Output the [X, Y] coordinate of the center of the cell containing the given text.  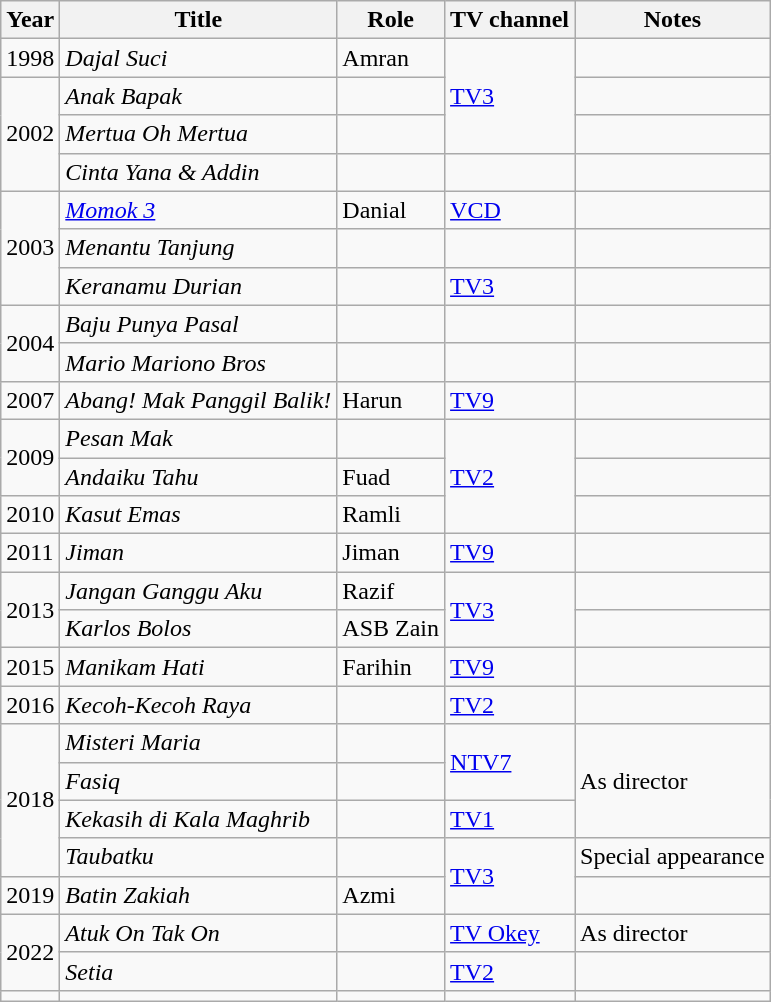
Kekasih di Kala Maghrib [198, 819]
2019 [30, 895]
Anak Bapak [198, 96]
2002 [30, 134]
Baju Punya Pasal [198, 324]
Harun [391, 400]
2007 [30, 400]
Danial [391, 210]
Kecoh-Kecoh Raya [198, 705]
2010 [30, 515]
Cinta Yana & Addin [198, 172]
Batin Zakiah [198, 895]
2015 [30, 667]
Momok 3 [198, 210]
Abang! Mak Panggil Balik! [198, 400]
ASB Zain [391, 629]
Dajal Suci [198, 58]
2016 [30, 705]
Role [391, 20]
Keranamu Durian [198, 286]
Year [30, 20]
Fuad [391, 477]
Setia [198, 971]
1998 [30, 58]
Razif [391, 591]
Andaiku Tahu [198, 477]
Menantu Tanjung [198, 248]
TV channel [510, 20]
2004 [30, 343]
Taubatku [198, 857]
Kasut Emas [198, 515]
2011 [30, 553]
VCD [510, 210]
2018 [30, 800]
2009 [30, 457]
2022 [30, 952]
Ramli [391, 515]
Fasiq [198, 781]
Mario Mariono Bros [198, 362]
NTV7 [510, 762]
Mertua Oh Mertua [198, 134]
Jangan Ganggu Aku [198, 591]
Farihin [391, 667]
Azmi [391, 895]
Amran [391, 58]
2003 [30, 248]
Pesan Mak [198, 438]
TV1 [510, 819]
Notes [673, 20]
2013 [30, 610]
Special appearance [673, 857]
Manikam Hati [198, 667]
Title [198, 20]
Karlos Bolos [198, 629]
Atuk On Tak On [198, 933]
Misteri Maria [198, 743]
TV Okey [510, 933]
